Return the [X, Y] coordinate for the center point of the cell that contains the specified text.  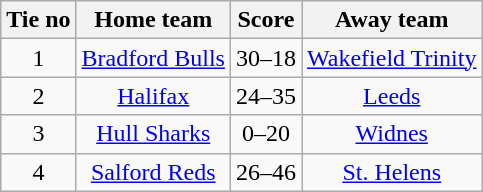
4 [38, 172]
Salford Reds [153, 172]
Widnes [392, 134]
Hull Sharks [153, 134]
Wakefield Trinity [392, 58]
Home team [153, 20]
3 [38, 134]
1 [38, 58]
Away team [392, 20]
Tie no [38, 20]
2 [38, 96]
26–46 [266, 172]
Halifax [153, 96]
Leeds [392, 96]
Bradford Bulls [153, 58]
30–18 [266, 58]
St. Helens [392, 172]
24–35 [266, 96]
Score [266, 20]
0–20 [266, 134]
